Provide the [X, Y] coordinate of the cell's center where the given text is located.  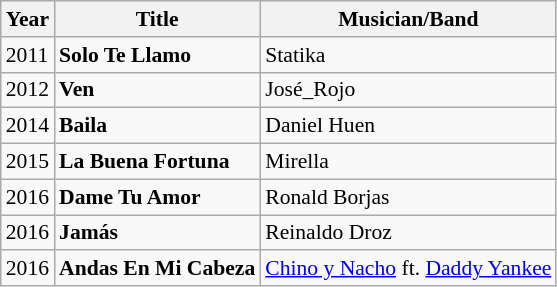
2012 [28, 90]
2014 [28, 126]
Jamás [157, 233]
Statika [408, 55]
Year [28, 19]
La Buena Fortuna [157, 162]
2011 [28, 55]
Title [157, 19]
Mirella [408, 162]
Reinaldo Droz [408, 233]
Musician/Band [408, 19]
José_Rojo [408, 90]
Baila [157, 126]
2015 [28, 162]
Dame Tu Amor [157, 197]
Chino y Nacho ft. Daddy Yankee [408, 269]
Ven [157, 90]
Daniel Huen [408, 126]
Andas En Mi Cabeza [157, 269]
Solo Te Llamo [157, 55]
Ronald Borjas [408, 197]
